Locate the cell with the specified text and output its [x, y] center coordinate. 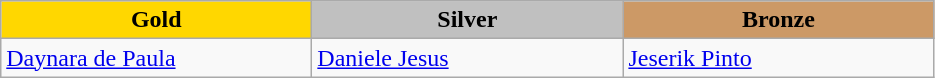
Daniele Jesus [468, 58]
Jeserik Pinto [778, 58]
Daynara de Paula [156, 58]
Silver [468, 20]
Bronze [778, 20]
Gold [156, 20]
